Pinpoint the cell where the given text exists, returning its (X, Y) midpoint coordinate. 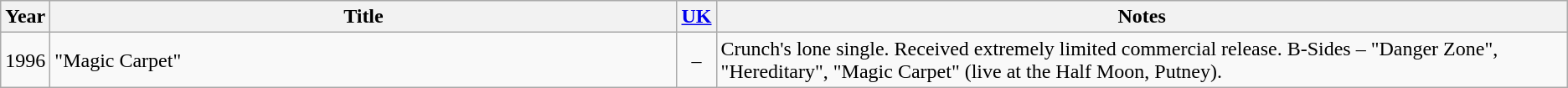
Title (364, 17)
Notes (1142, 17)
"Magic Carpet" (364, 60)
– (697, 60)
UK (697, 17)
1996 (25, 60)
Year (25, 17)
